Identify which cell holds the provided text, then report its (X, Y) central coordinate. 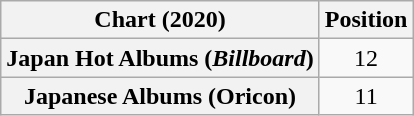
Chart (2020) (160, 20)
12 (366, 58)
11 (366, 96)
Japanese Albums (Oricon) (160, 96)
Position (366, 20)
Japan Hot Albums (Billboard) (160, 58)
